Pinpoint the cell where the given text exists, returning its (x, y) midpoint coordinate. 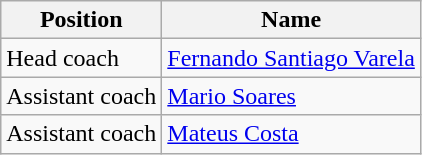
Head coach (82, 58)
Mario Soares (292, 96)
Mateus Costa (292, 134)
Position (82, 20)
Fernando Santiago Varela (292, 58)
Name (292, 20)
